Identify which cell holds the provided text, then report its (x, y) central coordinate. 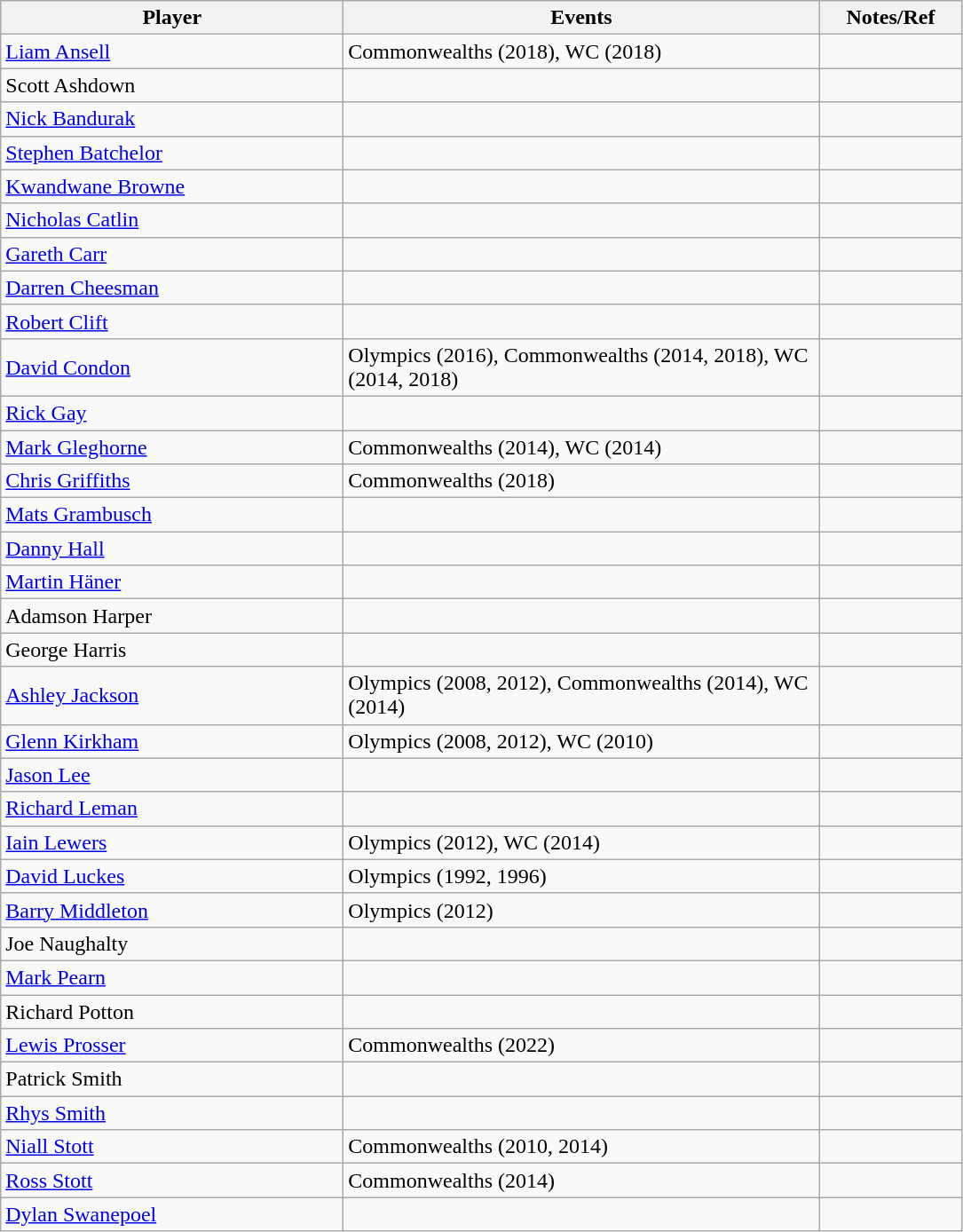
Commonwealths (2018) (581, 481)
Barry Middleton (172, 910)
Patrick Smith (172, 1079)
Joe Naughalty (172, 944)
Niall Stott (172, 1147)
Adamson Harper (172, 616)
Commonwealths (2018), WC (2018) (581, 51)
Robert Clift (172, 321)
Olympics (2012) (581, 910)
Glenn Kirkham (172, 741)
Olympics (2016), Commonwealths (2014, 2018), WC (2014, 2018) (581, 367)
Lewis Prosser (172, 1046)
Darren Cheesman (172, 288)
Liam Ansell (172, 51)
Dylan Swanepoel (172, 1214)
Ross Stott (172, 1181)
David Condon (172, 367)
Mark Gleghorne (172, 446)
Events (581, 18)
Commonwealths (2014), WC (2014) (581, 446)
Rick Gay (172, 413)
Richard Leman (172, 809)
Commonwealths (2010, 2014) (581, 1147)
Olympics (2008, 2012), Commonwealths (2014), WC (2014) (581, 696)
Stephen Batchelor (172, 153)
Scott Ashdown (172, 85)
Kwandwane Browne (172, 186)
Danny Hall (172, 549)
Chris Griffiths (172, 481)
Player (172, 18)
Nicholas Catlin (172, 220)
Olympics (2008, 2012), WC (2010) (581, 741)
Olympics (2012), WC (2014) (581, 842)
Nick Bandurak (172, 119)
Gareth Carr (172, 254)
Martin Häner (172, 582)
Richard Potton (172, 1011)
Commonwealths (2022) (581, 1046)
Mark Pearn (172, 977)
Ashley Jackson (172, 696)
Mats Grambusch (172, 515)
Jason Lee (172, 775)
Olympics (1992, 1996) (581, 876)
Commonwealths (2014) (581, 1181)
Iain Lewers (172, 842)
Rhys Smith (172, 1113)
George Harris (172, 650)
Notes/Ref (891, 18)
David Luckes (172, 876)
